Search for the cell housing the specified text and yield its (x, y) center coordinate. 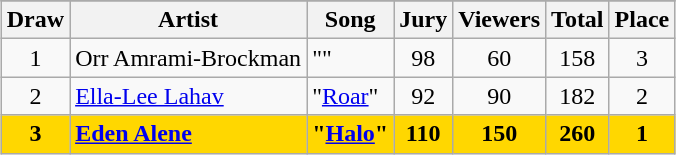
182 (578, 96)
Eden Alene (188, 134)
Place (642, 20)
Song (350, 20)
150 (500, 134)
92 (424, 96)
98 (424, 58)
"Roar" (350, 96)
Ella-Lee Lahav (188, 96)
110 (424, 134)
"Halo" (350, 134)
Orr Amrami-Brockman (188, 58)
Artist (188, 20)
Draw (35, 20)
90 (500, 96)
Viewers (500, 20)
"" (350, 58)
60 (500, 58)
158 (578, 58)
Jury (424, 20)
260 (578, 134)
Total (578, 20)
